For the text-containing cell, return its midpoint in (x, y) coordinate format. 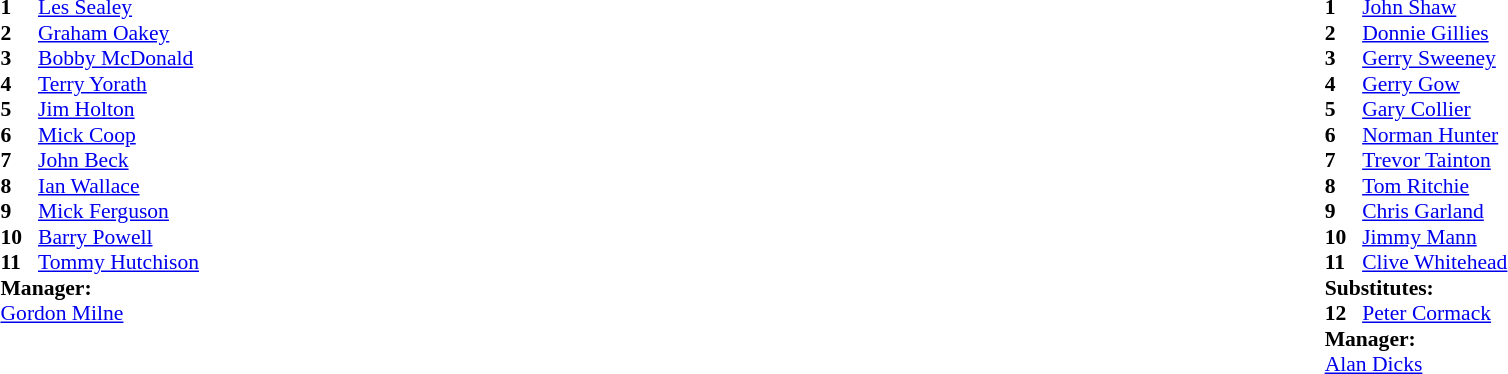
Mick Ferguson (118, 211)
Bobby McDonald (118, 59)
Barry Powell (118, 237)
Gerry Gow (1434, 84)
Donnie Gillies (1434, 33)
Chris Garland (1434, 211)
Graham Oakey (118, 33)
Mick Coop (118, 135)
Jimmy Mann (1434, 237)
Trevor Tainton (1434, 161)
Ian Wallace (118, 186)
Gary Collier (1434, 109)
Gerry Sweeney (1434, 59)
Manager: (99, 288)
Peter Cormack (1434, 313)
12 (1344, 313)
Gordon Milne (99, 313)
Tom Ritchie (1434, 186)
Jim Holton (118, 109)
Tommy Hutchison (118, 263)
Clive Whitehead (1434, 263)
Norman Hunter (1434, 135)
John Beck (118, 161)
Terry Yorath (118, 84)
